Scan for the cell matching the given text and deliver its (x, y) coordinate at center. 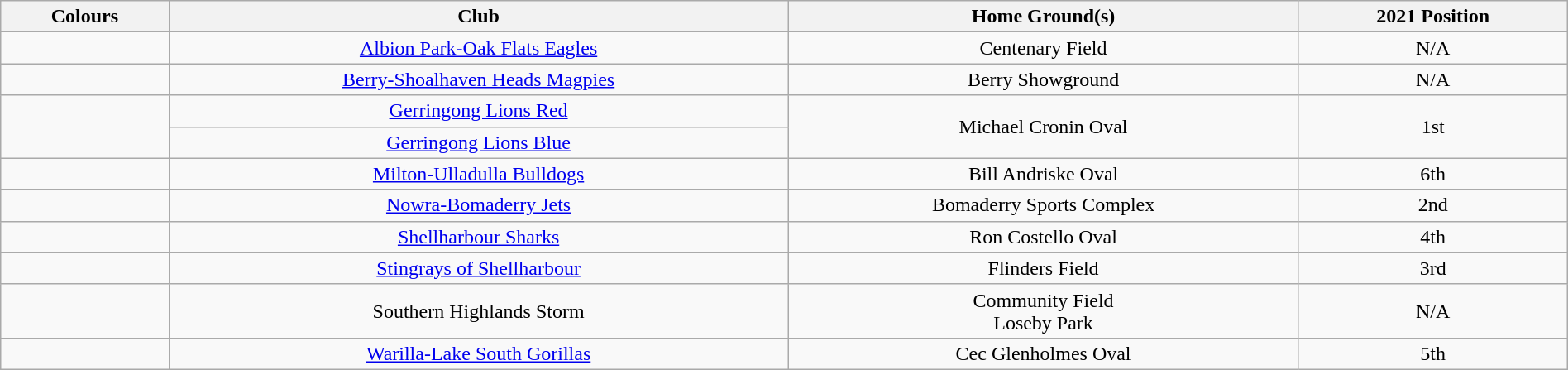
Bill Andriske Oval (1044, 174)
Warilla-Lake South Gorillas (478, 353)
Shellharbour Sharks (478, 237)
Nowra-Bomaderry Jets (478, 205)
Community FieldLoseby Park (1044, 311)
Southern Highlands Storm (478, 311)
Gerringong Lions Red (478, 111)
Milton-Ulladulla Bulldogs (478, 174)
Albion Park-Oak Flats Eagles (478, 48)
Flinders Field (1044, 268)
Bomaderry Sports Complex (1044, 205)
Gerringong Lions Blue (478, 142)
Michael Cronin Oval (1044, 127)
Ron Costello Oval (1044, 237)
Home Ground(s) (1044, 17)
Club (478, 17)
1st (1432, 127)
2nd (1432, 205)
Berry Showground (1044, 79)
2021 Position (1432, 17)
3rd (1432, 268)
4th (1432, 237)
Cec Glenholmes Oval (1044, 353)
6th (1432, 174)
Centenary Field (1044, 48)
Stingrays of Shellharbour (478, 268)
Colours (84, 17)
Berry-Shoalhaven Heads Magpies (478, 79)
5th (1432, 353)
